Provide the [X, Y] coordinate of the cell's center where the given text is located.  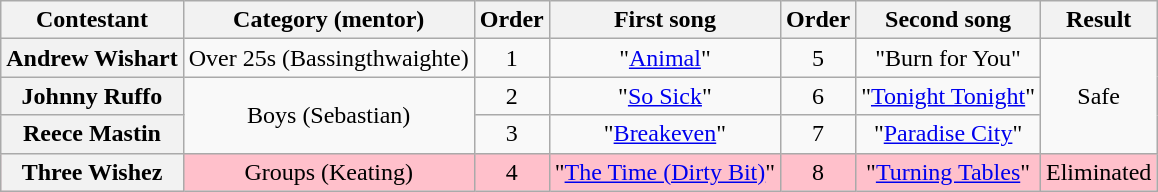
"So Sick" [664, 96]
1 [512, 58]
7 [818, 134]
"Breakeven" [664, 134]
Over 25s (Bassingthwaighte) [328, 58]
5 [818, 58]
8 [818, 172]
Reece Mastin [92, 134]
Eliminated [1099, 172]
Johnny Ruffo [92, 96]
"Paradise City" [948, 134]
Category (mentor) [328, 20]
Andrew Wishart [92, 58]
"Tonight Tonight" [948, 96]
Second song [948, 20]
4 [512, 172]
"Animal" [664, 58]
Boys (Sebastian) [328, 115]
Three Wishez [92, 172]
Safe [1099, 96]
"The Time (Dirty Bit)" [664, 172]
3 [512, 134]
Contestant [92, 20]
"Turning Tables" [948, 172]
First song [664, 20]
6 [818, 96]
2 [512, 96]
Result [1099, 20]
"Burn for You" [948, 58]
Groups (Keating) [328, 172]
